Determine the [X, Y] coordinate at the center of the cell enclosing the given text.  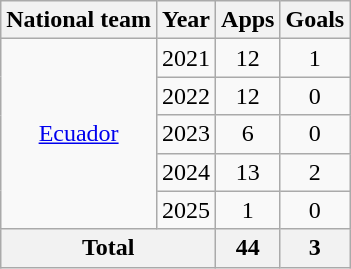
2022 [186, 96]
2025 [186, 210]
2024 [186, 172]
6 [248, 134]
Year [186, 20]
Total [108, 248]
44 [248, 248]
Apps [248, 20]
13 [248, 172]
3 [315, 248]
2021 [186, 58]
Goals [315, 20]
Ecuador [79, 134]
2023 [186, 134]
2 [315, 172]
National team [79, 20]
